Return the (x, y) coordinate for the center point of the cell that contains the specified text.  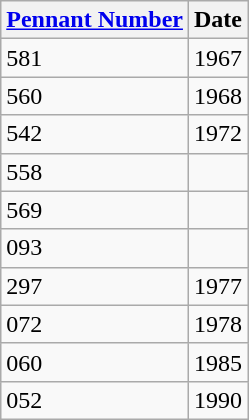
093 (95, 248)
560 (95, 96)
1967 (218, 58)
1978 (218, 324)
1990 (218, 400)
1985 (218, 362)
Date (218, 20)
581 (95, 58)
297 (95, 286)
060 (95, 362)
1968 (218, 96)
1977 (218, 286)
072 (95, 324)
052 (95, 400)
542 (95, 134)
558 (95, 172)
1972 (218, 134)
Pennant Number (95, 20)
569 (95, 210)
